Extract the [X, Y] coordinate from the center of the cell holding the provided text.  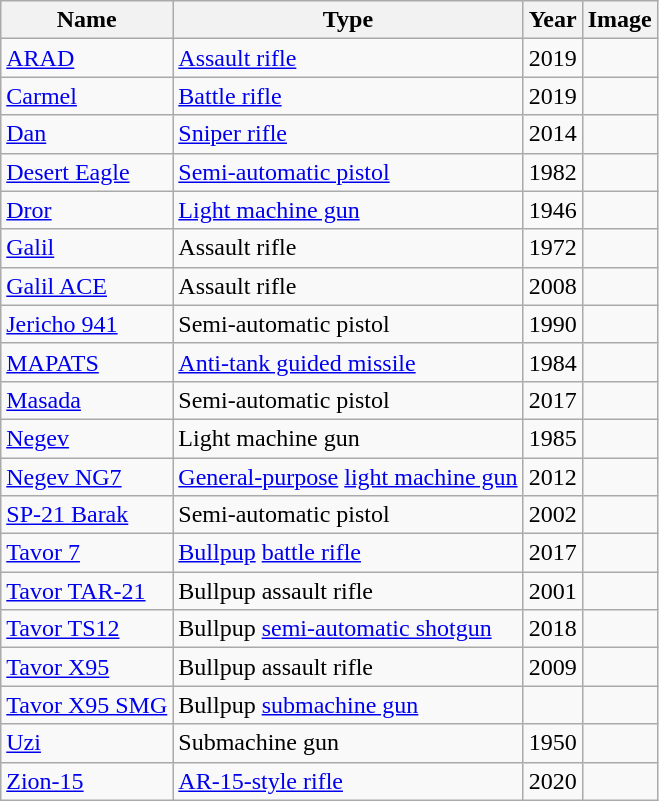
1990 [552, 324]
SP-21 Barak [87, 515]
Jericho 941 [87, 324]
1984 [552, 362]
Year [552, 20]
General-purpose light machine gun [348, 477]
Bullpup submachine gun [348, 705]
1950 [552, 743]
Dror [87, 210]
Negev [87, 438]
Bullpup semi-automatic shotgun [348, 629]
Carmel [87, 96]
1982 [552, 172]
Type [348, 20]
1985 [552, 438]
1972 [552, 248]
Image [620, 20]
1946 [552, 210]
Tavor TS12 [87, 629]
Galil [87, 248]
Desert Eagle [87, 172]
Battle rifle [348, 96]
Name [87, 20]
2009 [552, 667]
2008 [552, 286]
Negev NG7 [87, 477]
Submachine gun [348, 743]
Uzi [87, 743]
Anti-tank guided missile [348, 362]
Zion-15 [87, 781]
Dan [87, 134]
2001 [552, 591]
2014 [552, 134]
2002 [552, 515]
Masada [87, 400]
MAPATS [87, 362]
2018 [552, 629]
ARAD [87, 58]
2020 [552, 781]
Tavor X95 SMG [87, 705]
2012 [552, 477]
AR-15-style rifle [348, 781]
Tavor 7 [87, 553]
Tavor TAR-21 [87, 591]
Sniper rifle [348, 134]
Galil ACE [87, 286]
Tavor X95 [87, 667]
Bullpup battle rifle [348, 553]
